Search for the cell housing the specified text and yield its [X, Y] center coordinate. 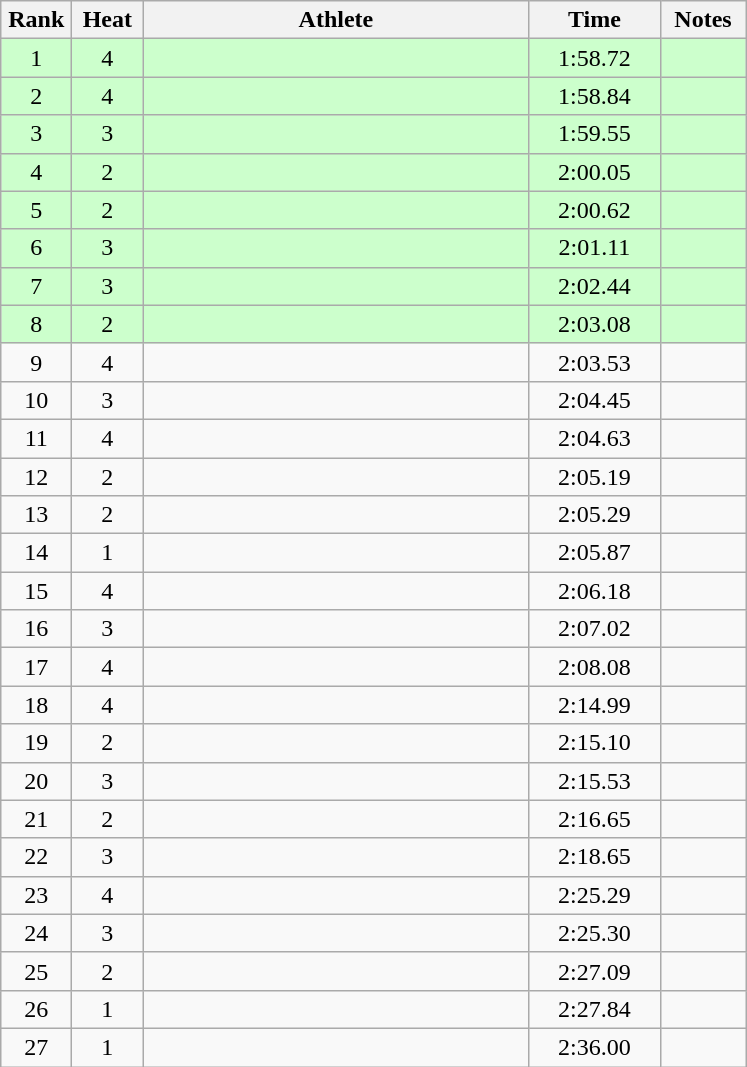
23 [36, 895]
15 [36, 591]
2:15.53 [594, 781]
Athlete [336, 20]
2:00.62 [594, 210]
2:01.11 [594, 248]
2:27.84 [594, 1009]
2:04.63 [594, 438]
9 [36, 362]
25 [36, 971]
16 [36, 629]
2:25.29 [594, 895]
1:58.84 [594, 96]
2:03.08 [594, 324]
18 [36, 705]
19 [36, 743]
2:05.87 [594, 553]
2:16.65 [594, 819]
2:36.00 [594, 1047]
26 [36, 1009]
2:07.02 [594, 629]
2:02.44 [594, 286]
Rank [36, 20]
2:05.19 [594, 477]
2:00.05 [594, 172]
Heat [108, 20]
Notes [703, 20]
20 [36, 781]
2:15.10 [594, 743]
2:03.53 [594, 362]
1:58.72 [594, 58]
2:05.29 [594, 515]
22 [36, 857]
24 [36, 933]
17 [36, 667]
2:06.18 [594, 591]
2:14.99 [594, 705]
7 [36, 286]
2:08.08 [594, 667]
6 [36, 248]
2:18.65 [594, 857]
2:27.09 [594, 971]
2:25.30 [594, 933]
2:04.45 [594, 400]
21 [36, 819]
14 [36, 553]
11 [36, 438]
8 [36, 324]
1:59.55 [594, 134]
Time [594, 20]
10 [36, 400]
12 [36, 477]
27 [36, 1047]
13 [36, 515]
5 [36, 210]
